Find where the given text appears and provide that cell's center as [X, Y] coordinate. 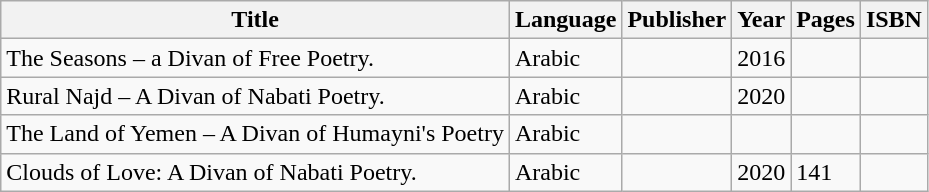
Rural Najd – A Divan of Nabati Poetry. [256, 96]
141 [826, 172]
Year [762, 20]
2016 [762, 58]
The Seasons – a Divan of Free Poetry. [256, 58]
Title [256, 20]
Pages [826, 20]
ISBN [894, 20]
The Land of Yemen – A Divan of Humayni's Poetry [256, 134]
Publisher [677, 20]
Language [565, 20]
Clouds of Love: A Divan of Nabati Poetry. [256, 172]
